Return the (x, y) coordinate for the center point of the cell that contains the specified text.  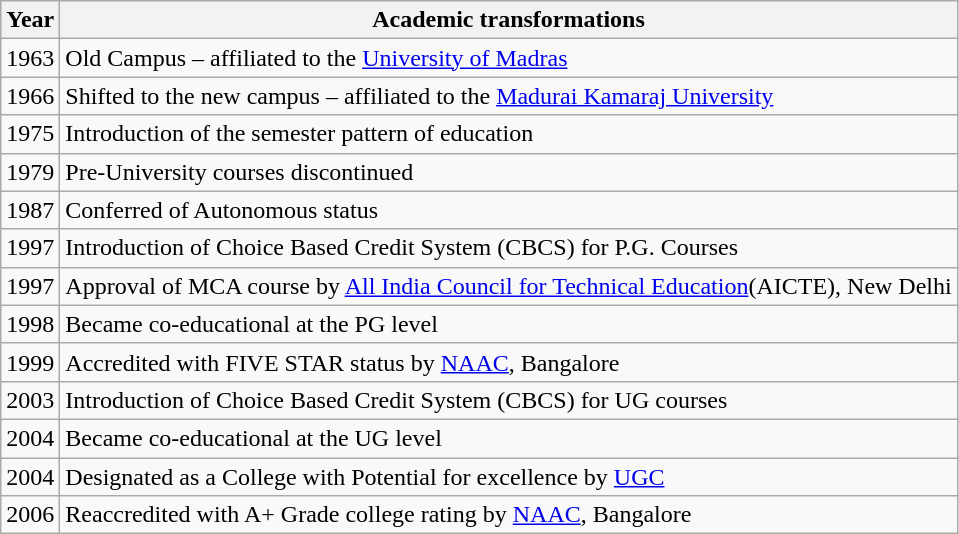
Reaccredited with A+ Grade college rating by NAAC, Bangalore (508, 515)
Old Campus – affiliated to the University of Madras (508, 58)
Approval of MCA course by All India Council for Technical Education(AICTE), New Delhi (508, 286)
Became co-educational at the UG level (508, 438)
Academic transformations (508, 20)
2003 (30, 400)
Pre-University courses discontinued (508, 172)
1966 (30, 96)
Designated as a College with Potential for excellence by UGC (508, 477)
1975 (30, 134)
1987 (30, 210)
Shifted to the new campus – affiliated to the Madurai Kamaraj University (508, 96)
Year (30, 20)
Introduction of Choice Based Credit System (CBCS) for P.G. Courses (508, 248)
1998 (30, 324)
1963 (30, 58)
Became co-educational at the PG level (508, 324)
Accredited with FIVE STAR status by NAAC, Bangalore (508, 362)
Introduction of Choice Based Credit System (CBCS) for UG courses (508, 400)
1979 (30, 172)
Introduction of the semester pattern of education (508, 134)
2006 (30, 515)
1999 (30, 362)
Conferred of Autonomous status (508, 210)
